Identify which cell holds the provided text, then report its (X, Y) central coordinate. 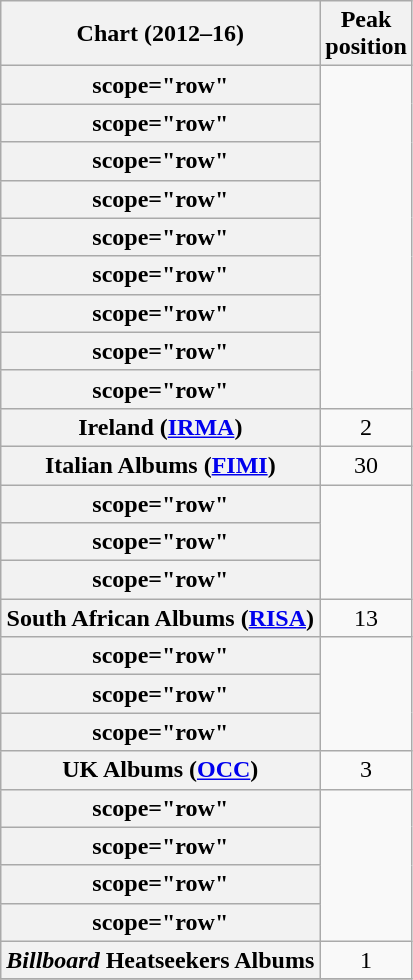
13 (366, 618)
Peakposition (366, 34)
Ireland (IRMA) (160, 427)
2 (366, 427)
1 (366, 960)
Italian Albums (FIMI) (160, 465)
30 (366, 465)
South African Albums (RISA) (160, 618)
Billboard Heatseekers Albums (160, 960)
UK Albums (OCC) (160, 770)
Chart (2012–16) (160, 34)
3 (366, 770)
